Identify which cell holds the provided text, then report its [x, y] central coordinate. 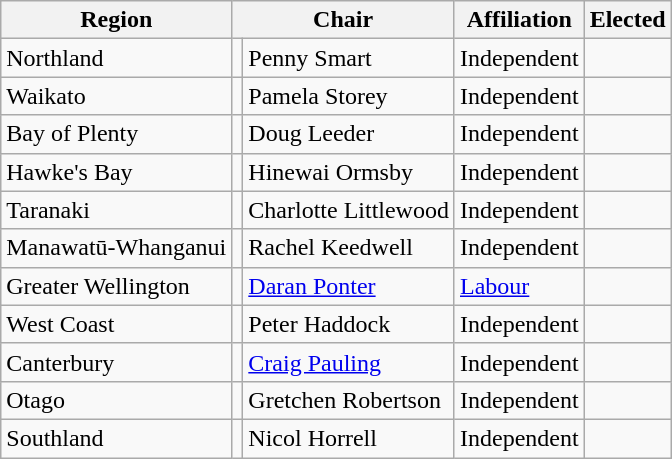
Daran Ponter [349, 286]
Elected [628, 20]
Southland [116, 438]
Penny Smart [349, 58]
Labour [519, 286]
Waikato [116, 96]
Craig Pauling [349, 362]
West Coast [116, 324]
Canterbury [116, 362]
Peter Haddock [349, 324]
Bay of Plenty [116, 134]
Manawatū-Whanganui [116, 248]
Taranaki [116, 210]
Pamela Storey [349, 96]
Northland [116, 58]
Nicol Horrell [349, 438]
Hinewai Ormsby [349, 172]
Affiliation [519, 20]
Otago [116, 400]
Doug Leeder [349, 134]
Greater Wellington [116, 286]
Chair [344, 20]
Gretchen Robertson [349, 400]
Hawke's Bay [116, 172]
Charlotte Littlewood [349, 210]
Rachel Keedwell [349, 248]
Region [116, 20]
